Pinpoint the cell where the given text exists, returning its [X, Y] midpoint coordinate. 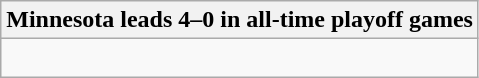
Minnesota leads 4–0 in all-time playoff games [240, 20]
